From the cell containing the given text, extract its center point as [x, y] coordinate. 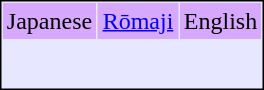
English [220, 21]
Rōmaji [138, 21]
Japanese [49, 21]
